Detect which cell encompasses the target text, then output its (x, y) center coordinate. 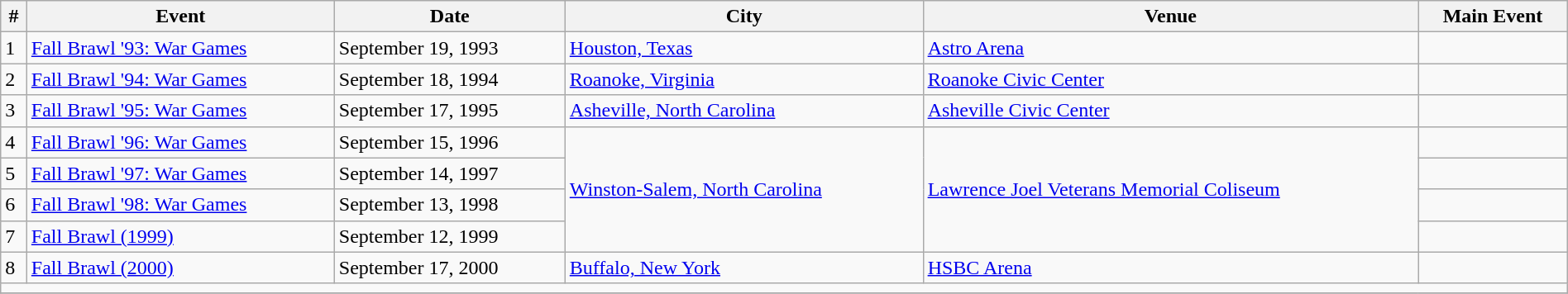
Fall Brawl (2000) (180, 268)
September 18, 1994 (450, 79)
Houston, Texas (744, 48)
8 (14, 268)
7 (14, 236)
Roanoke, Virginia (744, 79)
Fall Brawl '97: War Games (180, 173)
Lawrence Joel Veterans Memorial Coliseum (1171, 189)
September 15, 1996 (450, 142)
Winston-Salem, North Carolina (744, 189)
Roanoke Civic Center (1171, 79)
Date (450, 17)
Fall Brawl '94: War Games (180, 79)
September 12, 1999 (450, 236)
Main Event (1493, 17)
September 13, 1998 (450, 205)
3 (14, 111)
September 17, 1995 (450, 111)
City (744, 17)
September 19, 1993 (450, 48)
Fall Brawl '98: War Games (180, 205)
Asheville, North Carolina (744, 111)
# (14, 17)
Fall Brawl '93: War Games (180, 48)
Fall Brawl (1999) (180, 236)
4 (14, 142)
Event (180, 17)
September 17, 2000 (450, 268)
Asheville Civic Center (1171, 111)
Fall Brawl '96: War Games (180, 142)
Venue (1171, 17)
2 (14, 79)
Astro Arena (1171, 48)
Fall Brawl '95: War Games (180, 111)
6 (14, 205)
5 (14, 173)
HSBC Arena (1171, 268)
1 (14, 48)
September 14, 1997 (450, 173)
Buffalo, New York (744, 268)
